Capture the cell that displays the provided text and extract its (x, y) central coordinate. 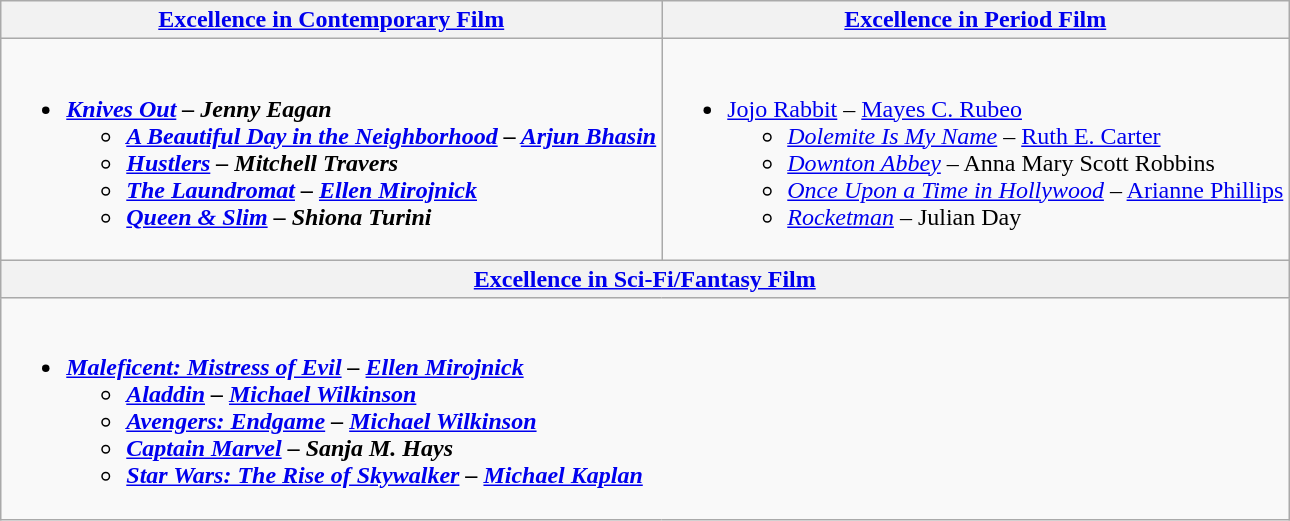
Excellence in Period Film (976, 20)
Excellence in Sci-Fi/Fantasy Film (645, 279)
Excellence in Contemporary Film (332, 20)
